Capture the cell that displays the provided text and extract its (x, y) central coordinate. 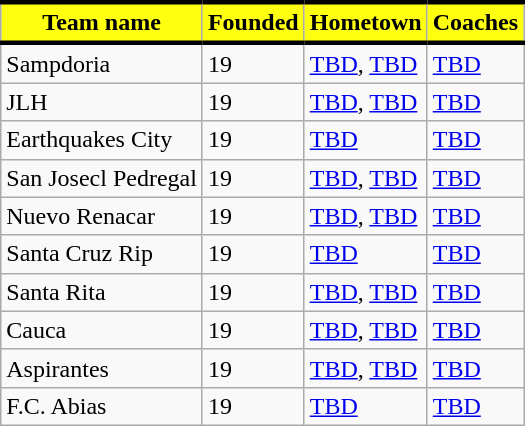
Nuevo Renacar (102, 216)
Hometown (366, 22)
Team name (102, 22)
San Josecl Pedregal (102, 178)
Santa Rita (102, 292)
Earthquakes City (102, 140)
F.C. Abias (102, 406)
JLH (102, 102)
Founded (253, 22)
Santa Cruz Rip (102, 254)
Coaches (475, 22)
Cauca (102, 330)
Sampdoria (102, 63)
Aspirantes (102, 368)
